For the text-containing cell, return its midpoint in [x, y] coordinate format. 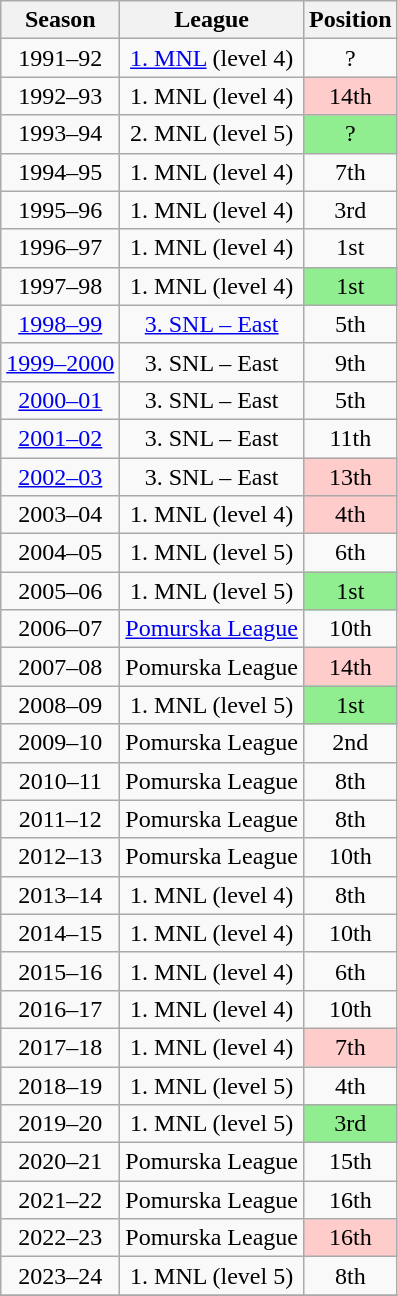
2018–19 [60, 1085]
2005–06 [60, 591]
2014–15 [60, 933]
2020–21 [60, 1162]
2011–12 [60, 819]
2003–04 [60, 515]
2019–20 [60, 1124]
2009–10 [60, 743]
11th [350, 438]
2007–08 [60, 667]
1999–2000 [60, 362]
League [212, 20]
2023–24 [60, 1276]
2002–03 [60, 477]
2017–18 [60, 1047]
1991–92 [60, 58]
2008–09 [60, 705]
2021–22 [60, 1200]
2015–16 [60, 971]
2013–14 [60, 895]
2. MNL (level 5) [212, 134]
9th [350, 362]
1998–99 [60, 324]
2006–07 [60, 629]
2010–11 [60, 781]
1997–98 [60, 286]
2001–02 [60, 438]
1996–97 [60, 248]
15th [350, 1162]
2012–13 [60, 857]
1995–96 [60, 210]
Position [350, 20]
2016–17 [60, 1009]
2000–01 [60, 400]
1993–94 [60, 134]
1994–95 [60, 172]
13th [350, 477]
2004–05 [60, 553]
1992–93 [60, 96]
Season [60, 20]
2022–23 [60, 1238]
2nd [350, 743]
